Capture the cell that displays the provided text and extract its (X, Y) central coordinate. 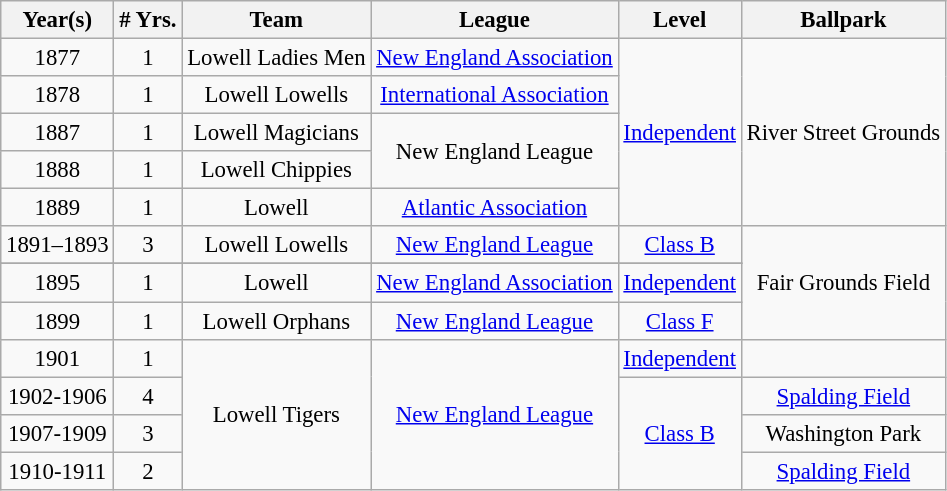
1899 (58, 321)
International Association (494, 95)
Team (276, 20)
Lowell Tigers (276, 414)
1889 (58, 208)
1901 (58, 358)
Fair Grounds Field (843, 282)
1887 (58, 133)
Ballpark (843, 20)
1895 (58, 283)
Atlantic Association (494, 208)
1877 (58, 58)
2 (148, 471)
1891–1893 (58, 245)
1902-1906 (58, 396)
Level (680, 20)
# Yrs. (148, 20)
Lowell Magicians (276, 133)
1888 (58, 170)
League (494, 20)
Lowell Chippies (276, 170)
Year(s) (58, 20)
4 (148, 396)
1878 (58, 95)
River Street Grounds (843, 133)
Class F (680, 321)
Washington Park (843, 433)
Lowell Ladies Men (276, 58)
1910-1911 (58, 471)
Lowell Orphans (276, 321)
1907-1909 (58, 433)
